Output the (X, Y) coordinate of the center of the cell containing the given text.  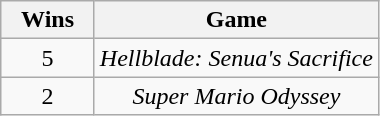
2 (48, 96)
Super Mario Odyssey (236, 96)
Wins (48, 20)
Game (236, 20)
5 (48, 58)
Hellblade: Senua's Sacrifice (236, 58)
